Scan for the cell matching the given text and deliver its (x, y) coordinate at center. 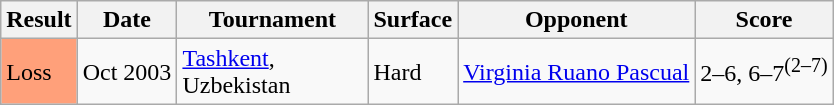
Hard (413, 72)
Date (127, 20)
Surface (413, 20)
Loss (39, 72)
Score (764, 20)
Tashkent, Uzbekistan (272, 72)
Oct 2003 (127, 72)
Tournament (272, 20)
2–6, 6–7(2–7) (764, 72)
Virginia Ruano Pascual (576, 72)
Opponent (576, 20)
Result (39, 20)
